Return (x, y) of the center of cell containing provided text 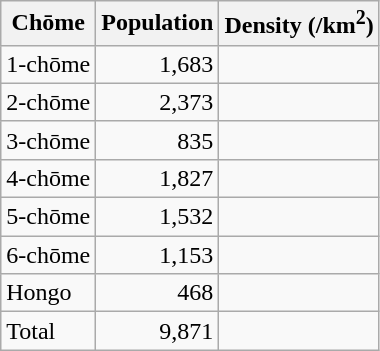
Density (/km2) (299, 24)
Hongo (48, 293)
4-chōme (48, 178)
2-chōme (48, 102)
2,373 (158, 102)
835 (158, 140)
6-chōme (48, 255)
Total (48, 331)
1,532 (158, 217)
1-chōme (48, 64)
468 (158, 293)
5-chōme (48, 217)
3-chōme (48, 140)
9,871 (158, 331)
1,153 (158, 255)
1,827 (158, 178)
Chōme (48, 24)
Population (158, 24)
1,683 (158, 64)
